Search for the cell housing the specified text and yield its (X, Y) center coordinate. 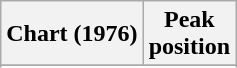
Chart (1976) (72, 34)
Peakposition (189, 34)
